Identify which cell holds the provided text, then report its (X, Y) central coordinate. 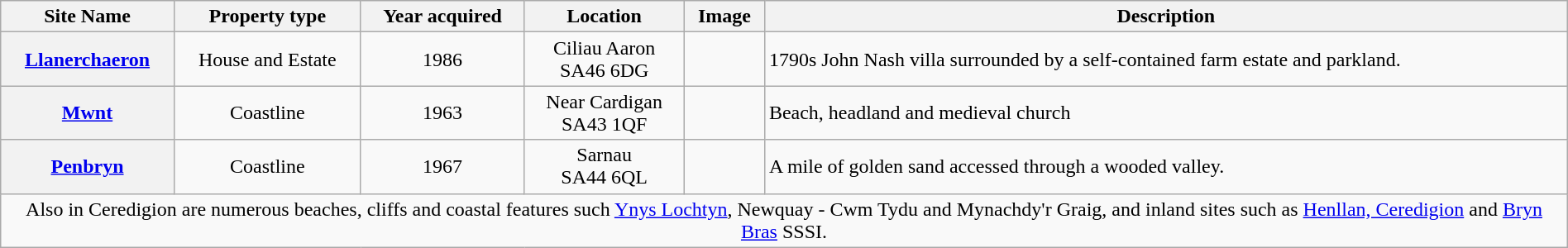
Image (724, 17)
Mwnt (88, 112)
Ciliau AaronSA46 6DG (605, 60)
Penbryn (88, 167)
1986 (442, 60)
A mile of golden sand accessed through a wooded valley. (1166, 167)
1790s John Nash villa surrounded by a self-contained farm estate and parkland. (1166, 60)
Property type (267, 17)
Near CardiganSA43 1QF (605, 112)
SarnauSA44 6QL (605, 167)
1963 (442, 112)
Location (605, 17)
1967 (442, 167)
Site Name (88, 17)
Year acquired (442, 17)
Beach, headland and medieval church (1166, 112)
Llanerchaeron (88, 60)
Description (1166, 17)
House and Estate (267, 60)
